Capture the cell that displays the provided text and extract its [X, Y] central coordinate. 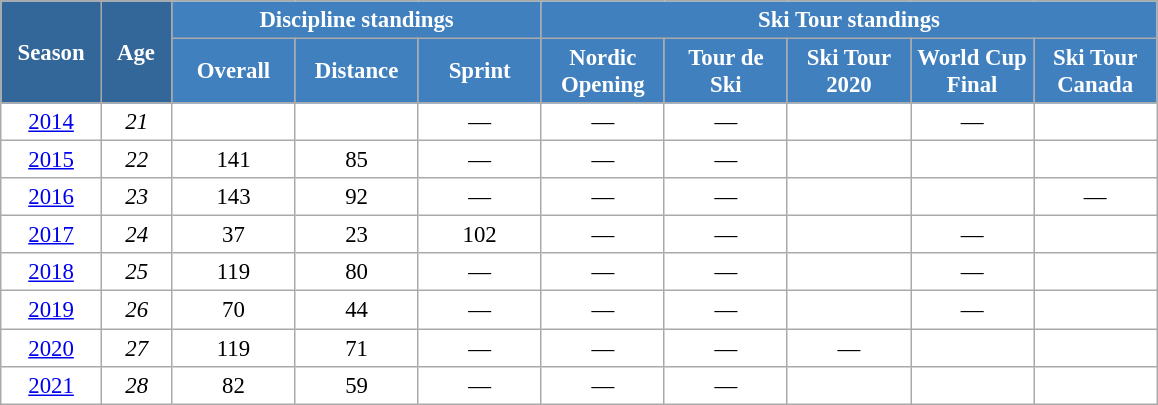
141 [234, 160]
102 [480, 235]
Ski TourCanada [1096, 72]
Sprint [480, 72]
Overall [234, 72]
NordicOpening [602, 72]
24 [136, 235]
2018 [52, 273]
27 [136, 348]
Ski Tour standings [848, 20]
26 [136, 310]
2021 [52, 385]
82 [234, 385]
2019 [52, 310]
2015 [52, 160]
44 [356, 310]
2017 [52, 235]
Discipline standings [356, 20]
28 [136, 385]
80 [356, 273]
Age [136, 52]
Season [52, 52]
2020 [52, 348]
70 [234, 310]
22 [136, 160]
85 [356, 160]
21 [136, 122]
Distance [356, 72]
Ski Tour2020 [848, 72]
25 [136, 273]
2016 [52, 197]
World CupFinal [972, 72]
Tour deSki [726, 72]
92 [356, 197]
2014 [52, 122]
71 [356, 348]
143 [234, 197]
59 [356, 385]
37 [234, 235]
